Find where the given text appears and provide that cell's center as (x, y) coordinate. 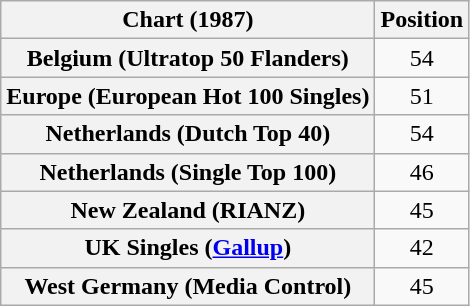
Netherlands (Dutch Top 40) (188, 134)
UK Singles (Gallup) (188, 248)
Position (422, 20)
42 (422, 248)
Netherlands (Single Top 100) (188, 172)
Chart (1987) (188, 20)
West Germany (Media Control) (188, 286)
51 (422, 96)
New Zealand (RIANZ) (188, 210)
Belgium (Ultratop 50 Flanders) (188, 58)
Europe (European Hot 100 Singles) (188, 96)
46 (422, 172)
